For the text-containing cell, return its midpoint in [X, Y] coordinate format. 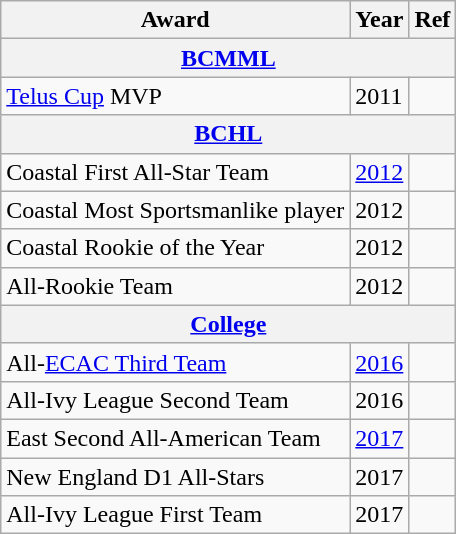
BCHL [228, 134]
Coastal Most Sportsmanlike player [176, 210]
Telus Cup MVP [176, 96]
All-Rookie Team [176, 286]
Ref [432, 20]
All-ECAC Third Team [176, 362]
Coastal Rookie of the Year [176, 248]
2011 [380, 96]
East Second All-American Team [176, 438]
College [228, 324]
All-Ivy League Second Team [176, 400]
BCMML [228, 58]
Award [176, 20]
All-Ivy League First Team [176, 515]
Year [380, 20]
Coastal First All-Star Team [176, 172]
New England D1 All-Stars [176, 477]
